Extract the (x, y) coordinate from the center of the cell holding the provided text.  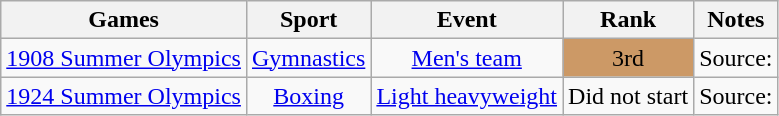
Boxing (308, 96)
Rank (628, 20)
Event (467, 20)
Notes (736, 20)
Games (124, 20)
Gymnastics (308, 58)
3rd (628, 58)
1908 Summer Olympics (124, 58)
Light heavyweight (467, 96)
1924 Summer Olympics (124, 96)
Sport (308, 20)
Did not start (628, 96)
Men's team (467, 58)
